Pinpoint the cell where the given text exists, returning its [X, Y] midpoint coordinate. 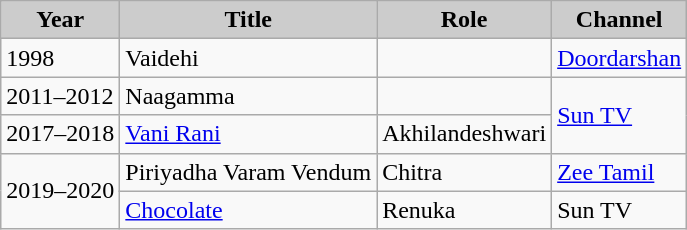
Chitra [464, 172]
1998 [60, 58]
Vaidehi [248, 58]
Zee Tamil [620, 172]
Akhilandeshwari [464, 134]
Naagamma [248, 96]
2011–2012 [60, 96]
2019–2020 [60, 191]
Renuka [464, 210]
Piriyadha Varam Vendum [248, 172]
Title [248, 20]
Vani Rani [248, 134]
Channel [620, 20]
Year [60, 20]
Role [464, 20]
Chocolate [248, 210]
Doordarshan [620, 58]
2017–2018 [60, 134]
